Determine the [x, y] coordinate at the center of the cell enclosing the given text.  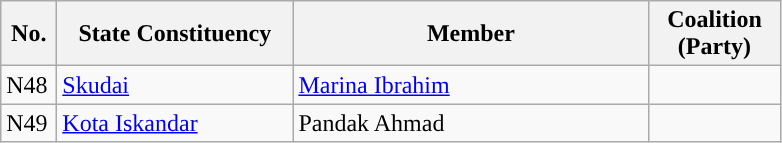
Coalition (Party) [714, 34]
No. [29, 34]
Kota Iskandar [175, 123]
N48 [29, 85]
Marina Ibrahim [471, 85]
Skudai [175, 85]
State Constituency [175, 34]
Pandak Ahmad [471, 123]
N49 [29, 123]
Member [471, 34]
